Provide the [X, Y] coordinate of the cell's center where the given text is located.  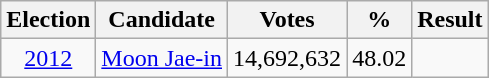
14,692,632 [288, 58]
Votes [288, 20]
2012 [48, 58]
48.02 [380, 58]
Moon Jae-in [162, 58]
Result [450, 20]
Election [48, 20]
% [380, 20]
Candidate [162, 20]
